Find where the given text appears and provide that cell's center as [x, y] coordinate. 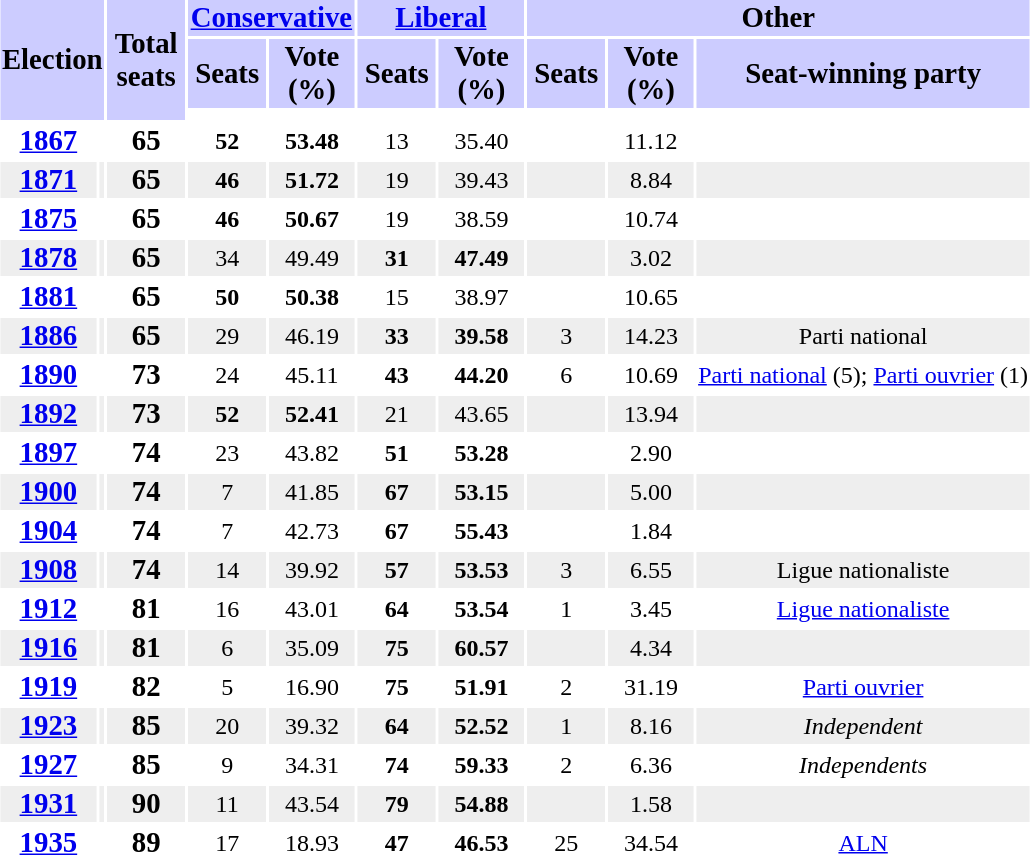
43.65 [482, 414]
1.84 [651, 531]
1875 [48, 219]
13 [397, 141]
31 [397, 258]
5 [227, 687]
50.67 [312, 219]
11 [227, 804]
55.43 [482, 531]
39.43 [482, 180]
1908 [48, 570]
1927 [48, 765]
29 [227, 336]
20 [227, 726]
Liberal [441, 18]
43.82 [312, 453]
13.94 [651, 414]
Parti national (5); Parti ouvrier (1) [864, 375]
35.09 [312, 648]
57 [397, 570]
41.85 [312, 492]
79 [397, 804]
1878 [48, 258]
46.19 [312, 336]
43.01 [312, 609]
54.88 [482, 804]
23 [227, 453]
16 [227, 609]
53.53 [482, 570]
14.23 [651, 336]
Independent [864, 726]
47.49 [482, 258]
1871 [48, 180]
Seat-winning party [864, 74]
39.32 [312, 726]
Conservative [271, 18]
52.52 [482, 726]
1931 [48, 804]
10.69 [651, 375]
51 [397, 453]
59.33 [482, 765]
53.48 [312, 141]
6.36 [651, 765]
24 [227, 375]
44.20 [482, 375]
53.15 [482, 492]
8.84 [651, 180]
43 [397, 375]
90 [146, 804]
Parti national [864, 336]
1867 [48, 141]
60.57 [482, 648]
49.49 [312, 258]
34 [227, 258]
1890 [48, 375]
53.54 [482, 609]
1897 [48, 453]
1892 [48, 414]
51.72 [312, 180]
1916 [48, 648]
1.58 [651, 804]
45.11 [312, 375]
Parti ouvrier [864, 687]
Election [52, 60]
50.38 [312, 297]
6.55 [651, 570]
52.41 [312, 414]
31.19 [651, 687]
Total seats [146, 60]
35.40 [482, 141]
Other [778, 18]
1923 [48, 726]
1886 [48, 336]
3.02 [651, 258]
34.31 [312, 765]
21 [397, 414]
39.58 [482, 336]
1900 [48, 492]
1904 [48, 531]
8.16 [651, 726]
1881 [48, 297]
5.00 [651, 492]
10.65 [651, 297]
53.28 [482, 453]
16.90 [312, 687]
50 [227, 297]
38.97 [482, 297]
42.73 [312, 531]
2.90 [651, 453]
82 [146, 687]
Independents [864, 765]
1912 [48, 609]
10.74 [651, 219]
9 [227, 765]
33 [397, 336]
1919 [48, 687]
43.54 [312, 804]
15 [397, 297]
4.34 [651, 648]
14 [227, 570]
11.12 [651, 141]
38.59 [482, 219]
51.91 [482, 687]
39.92 [312, 570]
3.45 [651, 609]
